Return (x, y) of the center of cell containing provided text 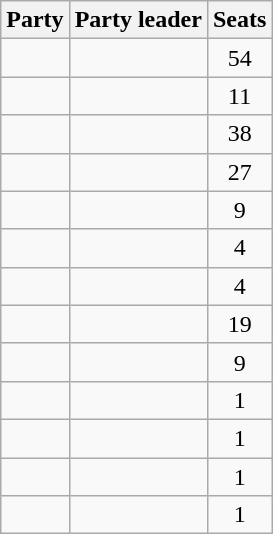
19 (239, 324)
54 (239, 58)
Party leader (138, 20)
38 (239, 134)
27 (239, 172)
Party (35, 20)
Seats (239, 20)
11 (239, 96)
